For the text-containing cell, return its midpoint in (X, Y) coordinate format. 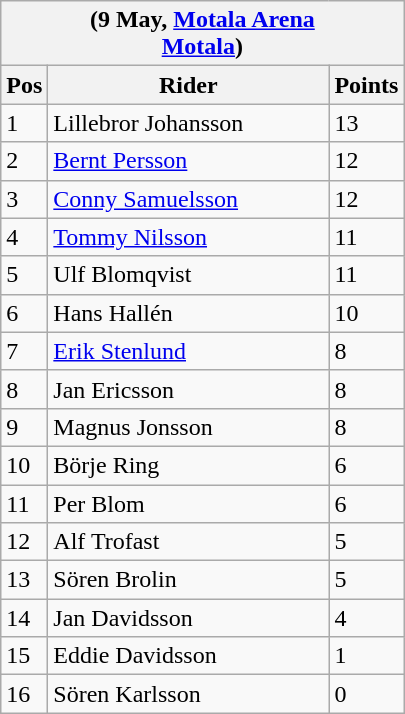
Hans Hallén (188, 313)
(9 May, Motala Arena Motala) (202, 34)
Rider (188, 85)
9 (24, 427)
Erik Stenlund (188, 351)
Börje Ring (188, 465)
Tommy Nilsson (188, 237)
Lillebror Johansson (188, 123)
Alf Trofast (188, 542)
Sören Brolin (188, 580)
Jan Ericsson (188, 389)
0 (366, 694)
Sören Karlsson (188, 694)
Conny Samuelsson (188, 199)
Points (366, 85)
7 (24, 351)
15 (24, 656)
Bernt Persson (188, 161)
Pos (24, 85)
Jan Davidsson (188, 618)
16 (24, 694)
Eddie Davidsson (188, 656)
Ulf Blomqvist (188, 275)
14 (24, 618)
3 (24, 199)
Magnus Jonsson (188, 427)
2 (24, 161)
Per Blom (188, 503)
